Locate the cell with the specified text and output its [x, y] center coordinate. 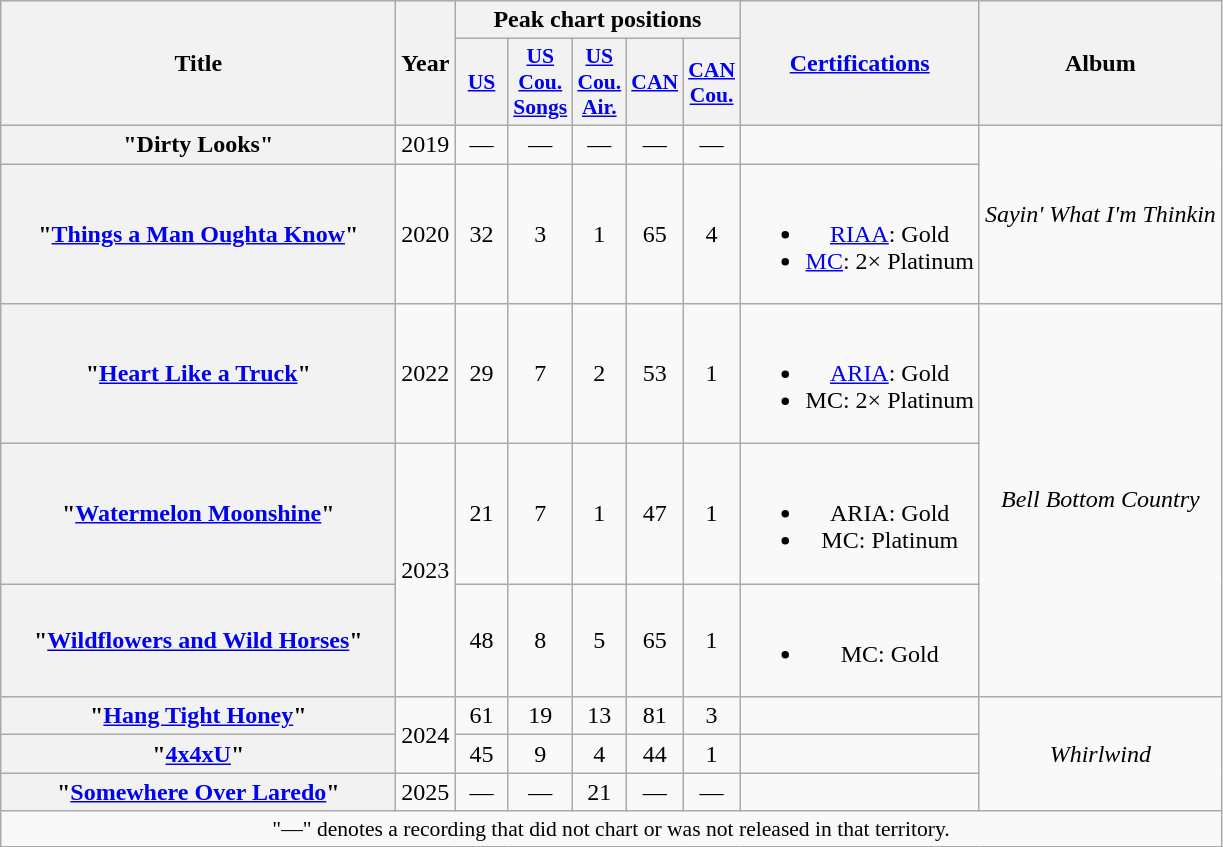
USCou.Songs [540, 82]
2023 [426, 570]
Peak chart positions [598, 20]
2022 [426, 374]
48 [482, 640]
Title [198, 64]
USCou.Air. [599, 82]
9 [540, 754]
ARIA: GoldMC: Platinum [860, 514]
Certifications [860, 64]
US [482, 82]
"4x4xU" [198, 754]
"Hang Tight Honey" [198, 716]
2019 [426, 144]
61 [482, 716]
"Watermelon Moonshine" [198, 514]
29 [482, 374]
47 [654, 514]
81 [654, 716]
"Somewhere Over Laredo" [198, 792]
"—" denotes a recording that did not chart or was not released in that territory. [612, 829]
Year [426, 64]
2024 [426, 735]
2025 [426, 792]
"Dirty Looks" [198, 144]
"Wildflowers and Wild Horses" [198, 640]
RIAA: GoldMC: 2× Platinum [860, 234]
MC: Gold [860, 640]
2020 [426, 234]
CAN [654, 82]
19 [540, 716]
8 [540, 640]
CANCou. [712, 82]
Bell Bottom Country [1100, 500]
"Things a Man Oughta Know" [198, 234]
Sayin' What I'm Thinkin [1100, 214]
13 [599, 716]
Whirlwind [1100, 754]
44 [654, 754]
"Heart Like a Truck" [198, 374]
53 [654, 374]
5 [599, 640]
ARIA: GoldMC: 2× Platinum [860, 374]
2 [599, 374]
45 [482, 754]
32 [482, 234]
Album [1100, 64]
